Output the (x, y) coordinate of the center of the cell containing the given text.  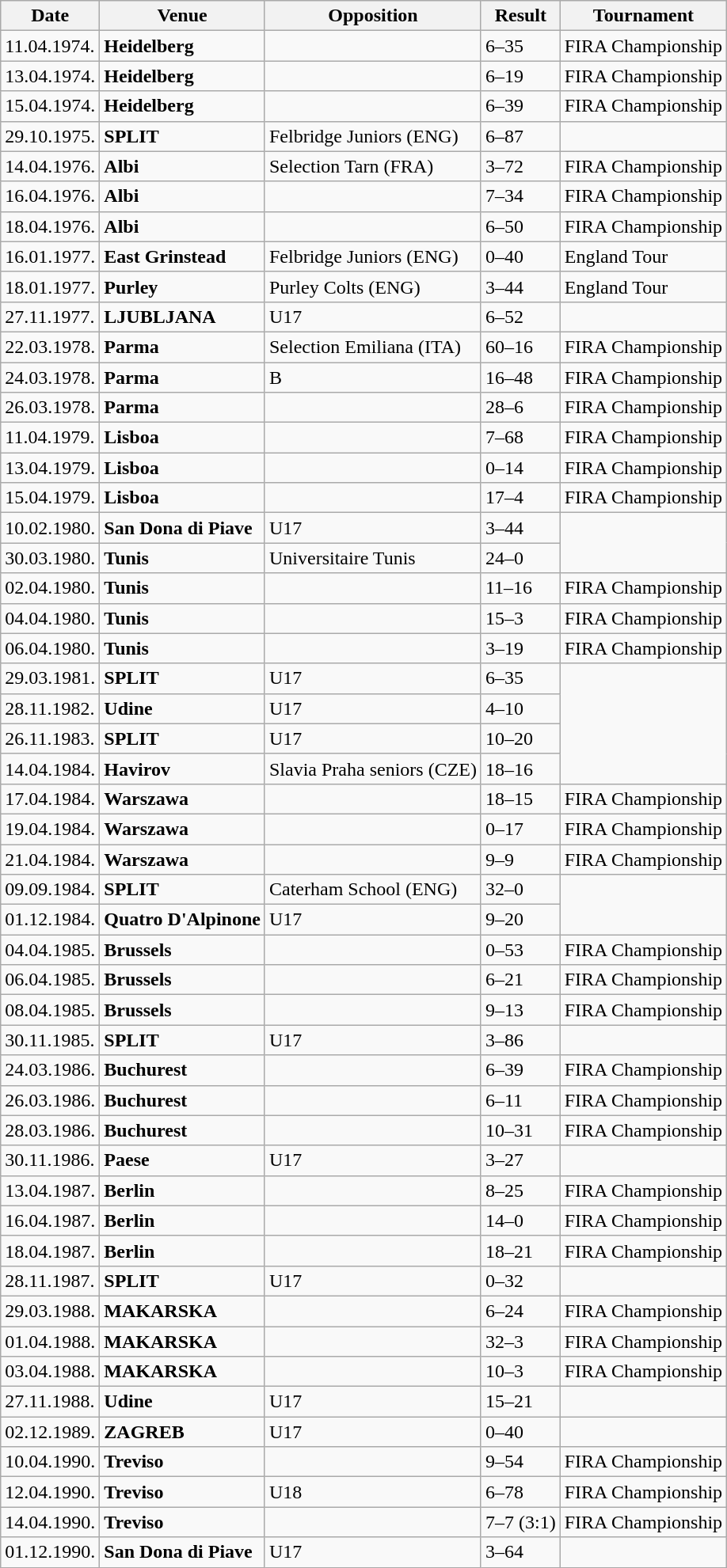
13.04.1987. (51, 1190)
32–3 (520, 1342)
4–10 (520, 708)
18–21 (520, 1251)
15–3 (520, 618)
29.03.1981. (51, 678)
26.03.1978. (51, 408)
19.04.1984. (51, 829)
06.04.1980. (51, 648)
28.11.1987. (51, 1281)
16–48 (520, 378)
11.04.1979. (51, 438)
U18 (372, 1492)
16.04.1987. (51, 1221)
13.04.1979. (51, 468)
Result (520, 16)
28.03.1986. (51, 1130)
7–34 (520, 196)
18–16 (520, 769)
3–86 (520, 1040)
Havirov (182, 769)
11–16 (520, 588)
08.04.1985. (51, 1010)
Opposition (372, 16)
03.04.1988. (51, 1372)
21.04.1984. (51, 859)
B (372, 378)
Tournament (643, 16)
8–25 (520, 1190)
60–16 (520, 347)
26.03.1986. (51, 1100)
12.04.1990. (51, 1492)
16.01.1977. (51, 256)
14.04.1984. (51, 769)
24.03.1986. (51, 1070)
3–64 (520, 1552)
29.03.1988. (51, 1311)
02.04.1980. (51, 588)
16.04.1976. (51, 196)
10–31 (520, 1130)
04.04.1985. (51, 950)
22.03.1978. (51, 347)
6–50 (520, 226)
6–19 (520, 76)
15.04.1974. (51, 106)
27.11.1988. (51, 1402)
Purley Colts (ENG) (372, 287)
18.04.1976. (51, 226)
10–3 (520, 1372)
17.04.1984. (51, 799)
24.03.1978. (51, 378)
11.04.1974. (51, 46)
Slavia Praha seniors (CZE) (372, 769)
01.04.1988. (51, 1342)
32–0 (520, 890)
01.12.1984. (51, 920)
0–53 (520, 950)
9–20 (520, 920)
Caterham School (ENG) (372, 890)
3–27 (520, 1160)
Paese (182, 1160)
17–4 (520, 498)
0–17 (520, 829)
3–19 (520, 648)
Venue (182, 16)
18.04.1987. (51, 1251)
24–0 (520, 558)
26.11.1983. (51, 738)
Selection Emiliana (ITA) (372, 347)
9–54 (520, 1462)
15.04.1979. (51, 498)
27.11.1977. (51, 317)
14–0 (520, 1221)
10.04.1990. (51, 1462)
Selection Tarn (FRA) (372, 166)
10–20 (520, 738)
28–6 (520, 408)
Quatro D'Alpinone (182, 920)
02.12.1989. (51, 1432)
6–87 (520, 136)
ZAGREB (182, 1432)
Universitaire Tunis (372, 558)
9–13 (520, 1010)
04.04.1980. (51, 618)
6–24 (520, 1311)
30.11.1986. (51, 1160)
10.02.1980. (51, 528)
30.03.1980. (51, 558)
15–21 (520, 1402)
06.04.1985. (51, 980)
01.12.1990. (51, 1552)
0–32 (520, 1281)
6–52 (520, 317)
6–21 (520, 980)
28.11.1982. (51, 708)
6–78 (520, 1492)
9–9 (520, 859)
0–14 (520, 468)
14.04.1976. (51, 166)
13.04.1974. (51, 76)
14.04.1990. (51, 1522)
18–15 (520, 799)
09.09.1984. (51, 890)
30.11.1985. (51, 1040)
7–7 (3:1) (520, 1522)
LJUBLJANA (182, 317)
29.10.1975. (51, 136)
6–11 (520, 1100)
18.01.1977. (51, 287)
Purley (182, 287)
7–68 (520, 438)
3–72 (520, 166)
Date (51, 16)
East Grinstead (182, 256)
